Return the (x, y) coordinate for the center point of the cell that contains the specified text.  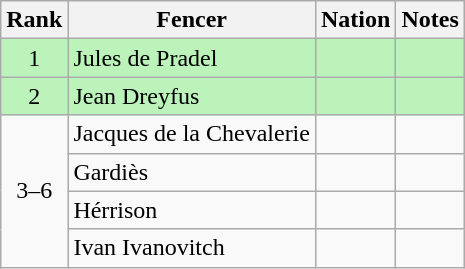
Ivan Ivanovitch (192, 248)
1 (34, 58)
Fencer (192, 20)
Rank (34, 20)
Gardiès (192, 172)
Nation (355, 20)
Jean Dreyfus (192, 96)
Notes (430, 20)
Jacques de la Chevalerie (192, 134)
Jules de Pradel (192, 58)
Hérrison (192, 210)
3–6 (34, 191)
2 (34, 96)
